Determine the [x, y] coordinate at the center of the cell enclosing the given text.  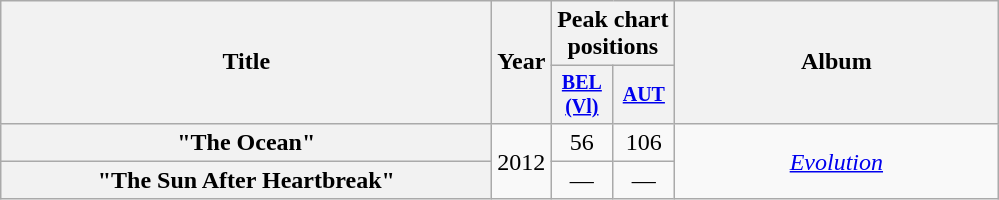
Album [836, 62]
106 [644, 142]
"The Sun After Heartbreak" [246, 180]
Peak chart positions [613, 34]
56 [582, 142]
Title [246, 62]
BEL (Vl) [582, 94]
"The Ocean" [246, 142]
Year [522, 62]
Evolution [836, 161]
AUT [644, 94]
2012 [522, 161]
